Return the [X, Y] coordinate for the center point of the cell that contains the specified text.  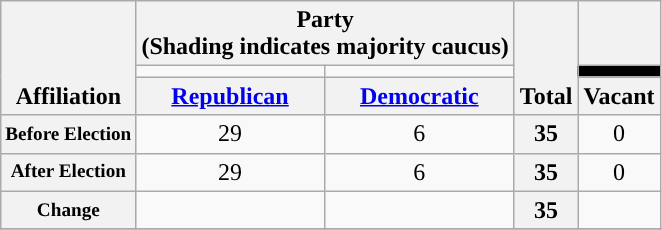
Democratic [419, 96]
Party (Shading indicates majority caucus) [325, 34]
After Election [68, 172]
Affiliation [68, 58]
Before Election [68, 134]
Change [68, 210]
Vacant [619, 96]
Republican [230, 96]
Total [546, 58]
